Return the [x, y] coordinate for the center point of the cell that contains the specified text.  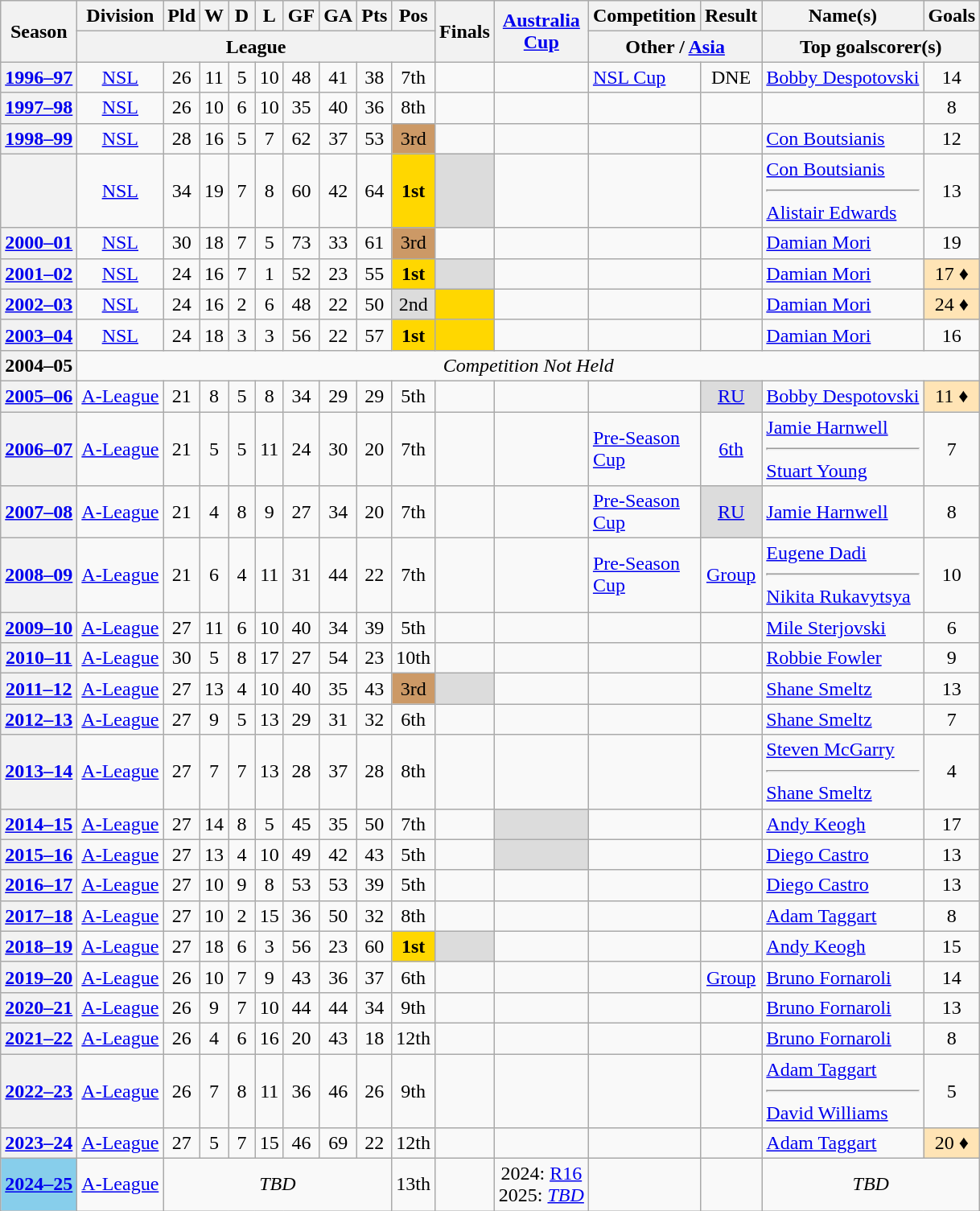
Top goalscorer(s) [871, 47]
Name(s) [843, 16]
2020–21 [39, 1007]
1997–98 [39, 108]
2016–17 [39, 885]
2002–03 [39, 304]
Adam TaggartDavid Williams [843, 1091]
45 [301, 824]
Steven McGarryShane Smeltz [843, 772]
Finals [465, 31]
GF [301, 16]
2015–16 [39, 855]
54 [338, 658]
W [214, 16]
2001–02 [39, 274]
Result [731, 16]
Pts [375, 16]
2011–12 [39, 689]
41 [338, 77]
33 [338, 243]
Season [39, 31]
NSL Cup [644, 77]
League [256, 47]
2008–09 [39, 575]
Robbie Fowler [843, 658]
2022–23 [39, 1091]
69 [338, 1143]
2010–11 [39, 658]
Jamie HarnwellStuart Young [843, 449]
2005–06 [39, 396]
2006–07 [39, 449]
13th [414, 1184]
38 [375, 77]
2023–24 [39, 1143]
Division [121, 16]
Con Boutsianis [843, 138]
2007–08 [39, 512]
61 [375, 243]
2019–20 [39, 977]
10th [414, 658]
2012–13 [39, 719]
64 [375, 191]
2017–18 [39, 916]
12 [952, 138]
Jamie Harnwell [843, 512]
2014–15 [39, 824]
1998–99 [39, 138]
DNE [731, 77]
Competition Not Held [529, 365]
Pos [414, 16]
2024: R162025: TBD [541, 1184]
73 [301, 243]
2003–04 [39, 335]
1996–97 [39, 77]
D [242, 16]
62 [301, 138]
11 ♦ [952, 396]
2018–19 [39, 946]
Competition [644, 16]
20 ♦ [952, 1143]
L [269, 16]
17 ♦ [952, 274]
57 [375, 335]
2000–01 [39, 243]
2024–25 [39, 1184]
Con BoutsianisAlistair Edwards [843, 191]
AustraliaCup [541, 31]
Mile Sterjovski [843, 628]
Goals [952, 16]
2004–05 [39, 365]
2nd [414, 304]
1 [269, 274]
Other / Asia [674, 47]
GA [338, 16]
2013–14 [39, 772]
49 [301, 855]
52 [301, 274]
55 [375, 274]
2009–10 [39, 628]
Pld [182, 16]
Eugene DadiNikita Rukavytsya [843, 575]
2021–22 [39, 1038]
24 ♦ [952, 304]
